Identify which cell holds the provided text, then report its (x, y) central coordinate. 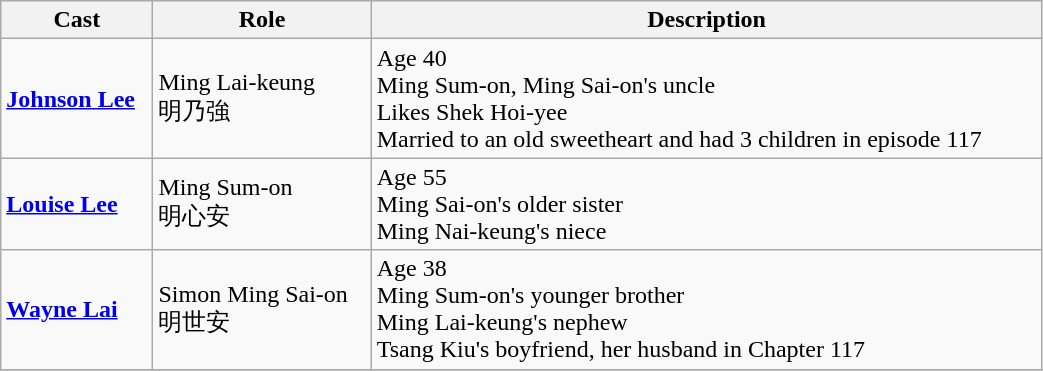
Age 40Ming Sum-on, Ming Sai-on's uncleLikes Shek Hoi-yeeMarried to an old sweetheart and had 3 children in episode 117 (706, 98)
Cast (77, 20)
Age 38Ming Sum-on's younger brotherMing Lai-keung's nephew Tsang Kiu's boyfriend, her husband in Chapter 117 (706, 310)
Ming Sum-on 明心安 (262, 204)
Age 55Ming Sai-on's older sisterMing Nai-keung's niece (706, 204)
Johnson Lee (77, 98)
Louise Lee (77, 204)
Wayne Lai (77, 310)
Ming Lai-keung 明乃強 (262, 98)
Description (706, 20)
Simon Ming Sai-on 明世安 (262, 310)
Role (262, 20)
